Capture the cell that displays the provided text and extract its (X, Y) central coordinate. 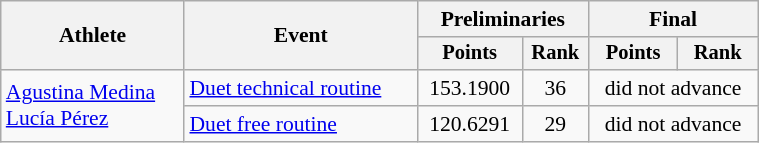
Athlete (93, 36)
Event (300, 36)
Duet technical routine (300, 88)
29 (555, 124)
120.6291 (470, 124)
Duet free routine (300, 124)
Preliminaries (502, 19)
Final (672, 19)
36 (555, 88)
153.1900 (470, 88)
Agustina Medina Lucía Pérez (93, 106)
